Provide the (x, y) coordinate of the cell's center where the given text is located.  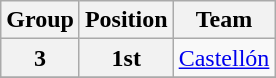
1st (126, 58)
3 (40, 58)
Group (40, 20)
Position (126, 20)
Castellón (224, 58)
Team (224, 20)
